Scan for the cell matching the given text and deliver its [x, y] coordinate at center. 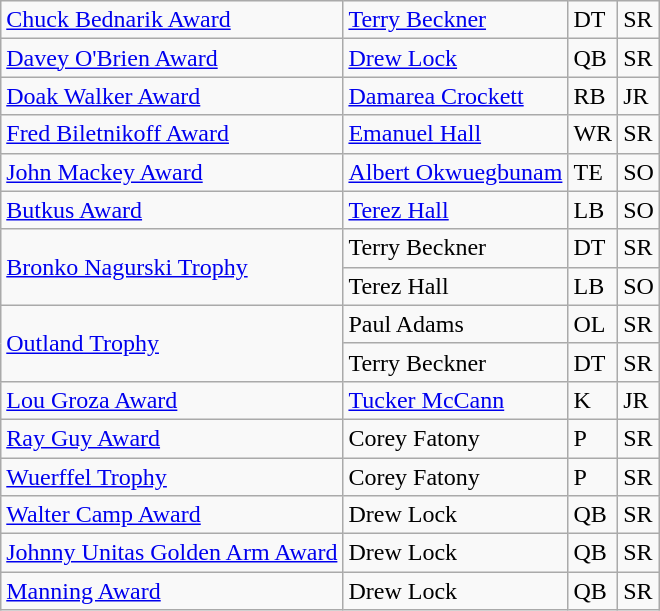
Outland Trophy [172, 343]
John Mackey Award [172, 172]
Manning Award [172, 591]
Emanuel Hall [456, 134]
Doak Walker Award [172, 96]
Fred Biletnikoff Award [172, 134]
Damarea Crockett [456, 96]
Paul Adams [456, 324]
Wuerffel Trophy [172, 477]
RB [593, 96]
Tucker McCann [456, 400]
Lou Groza Award [172, 400]
Bronko Nagurski Trophy [172, 267]
Chuck Bednarik Award [172, 20]
Ray Guy Award [172, 438]
OL [593, 324]
TE [593, 172]
Johnny Unitas Golden Arm Award [172, 553]
Walter Camp Award [172, 515]
K [593, 400]
Butkus Award [172, 210]
WR [593, 134]
Davey O'Brien Award [172, 58]
Albert Okwuegbunam [456, 172]
